From the cell containing the given text, extract its center point as [x, y] coordinate. 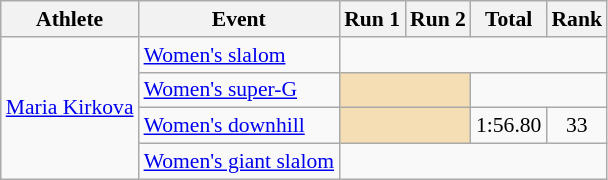
Women's super-G [240, 90]
Women's giant slalom [240, 162]
Run 2 [438, 19]
1:56.80 [508, 126]
Event [240, 19]
Rank [576, 19]
Women's downhill [240, 126]
Athlete [70, 19]
33 [576, 126]
Total [508, 19]
Women's slalom [240, 55]
Maria Kirkova [70, 108]
Run 1 [372, 19]
